Extract the (X, Y) coordinate from the center of the cell holding the provided text.  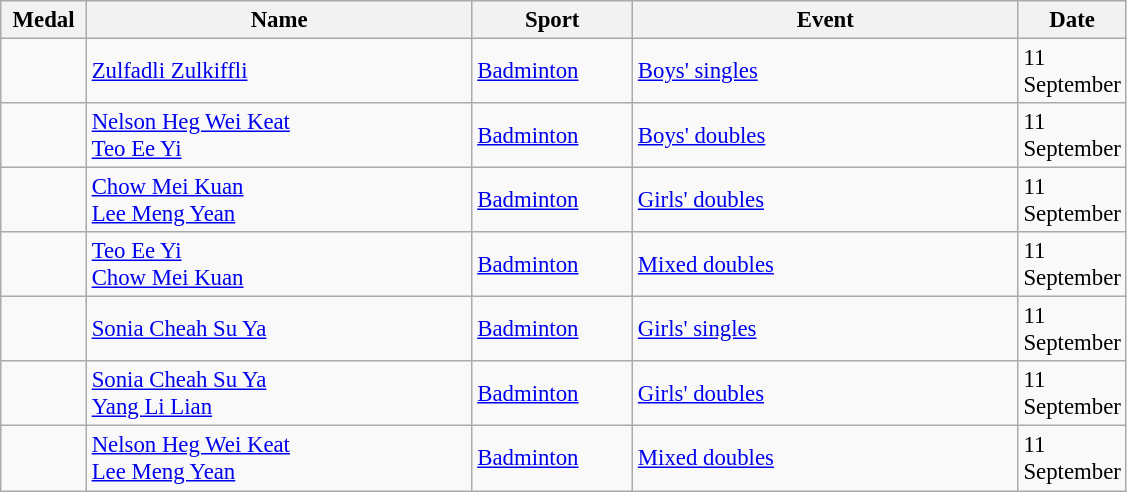
Sonia Cheah Su YaYang Li Lian (279, 394)
Chow Mei KuanLee Meng Yean (279, 200)
Teo Ee YiChow Mei Kuan (279, 264)
Girls' singles (826, 330)
Date (1072, 20)
Boys' singles (826, 72)
Name (279, 20)
Nelson Heg Wei KeatLee Meng Yean (279, 458)
Boys' doubles (826, 136)
Sport (552, 20)
Nelson Heg Wei KeatTeo Ee Yi (279, 136)
Zulfadli Zulkiffli (279, 72)
Medal (44, 20)
Sonia Cheah Su Ya (279, 330)
Event (826, 20)
